From the cell containing the given text, extract its center point as [x, y] coordinate. 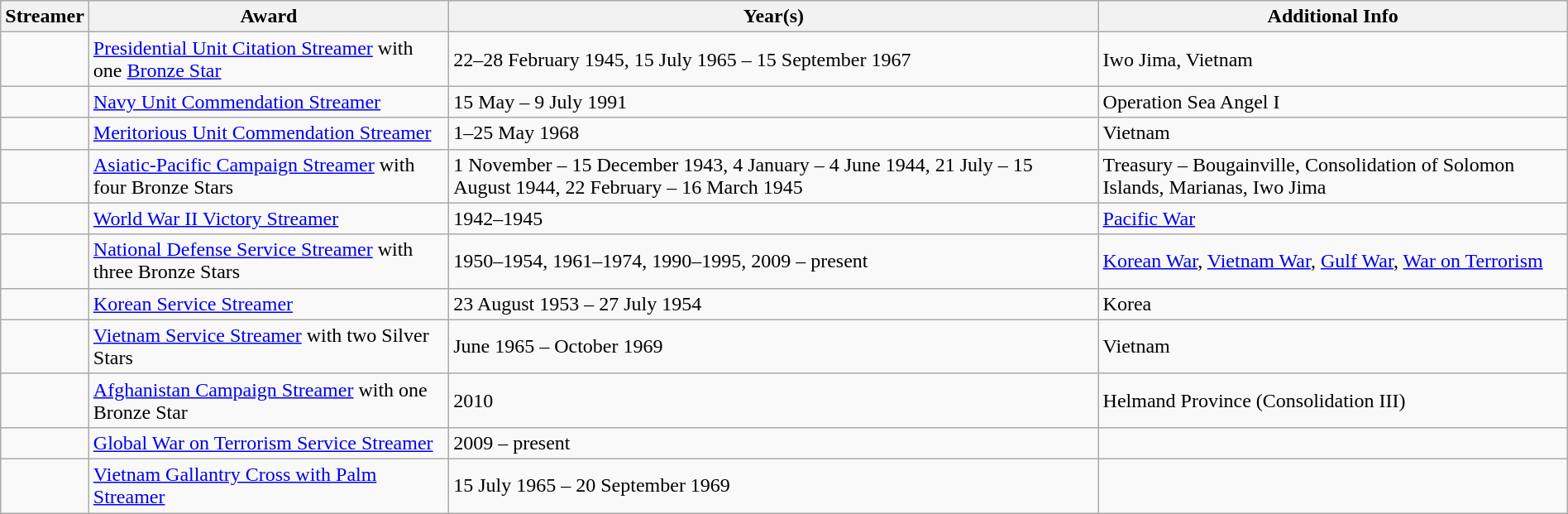
23 August 1953 – 27 July 1954 [774, 304]
2010 [774, 401]
1–25 May 1968 [774, 133]
June 1965 – October 1969 [774, 346]
National Defense Service Streamer with three Bronze Stars [268, 262]
World War II Victory Streamer [268, 219]
Pacific War [1333, 219]
1 November – 15 December 1943, 4 January – 4 June 1944, 21 July – 15 August 1944, 22 February – 16 March 1945 [774, 175]
Afghanistan Campaign Streamer with one Bronze Star [268, 401]
Korea [1333, 304]
Helmand Province (Consolidation III) [1333, 401]
Operation Sea Angel I [1333, 102]
Year(s) [774, 17]
Streamer [45, 17]
Vietnam Service Streamer with two Silver Stars [268, 346]
Korean War, Vietnam War, Gulf War, War on Terrorism [1333, 262]
1942–1945 [774, 219]
2009 – present [774, 443]
Global War on Terrorism Service Streamer [268, 443]
1950–1954, 1961–1974, 1990–1995, 2009 – present [774, 262]
Vietnam Gallantry Cross with Palm Streamer [268, 485]
Iwo Jima, Vietnam [1333, 60]
Award [268, 17]
Korean Service Streamer [268, 304]
Treasury – Bougainville, Consolidation of Solomon Islands, Marianas, Iwo Jima [1333, 175]
Meritorious Unit Commendation Streamer [268, 133]
Presidential Unit Citation Streamer with one Bronze Star [268, 60]
Navy Unit Commendation Streamer [268, 102]
Asiatic-Pacific Campaign Streamer with four Bronze Stars [268, 175]
22–28 February 1945, 15 July 1965 – 15 September 1967 [774, 60]
Additional Info [1333, 17]
15 July 1965 – 20 September 1969 [774, 485]
15 May – 9 July 1991 [774, 102]
